Search for the cell housing the specified text and yield its [x, y] center coordinate. 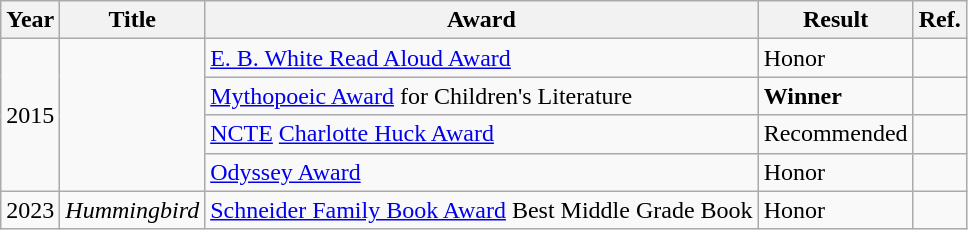
E. B. White Read Aloud Award [482, 58]
2023 [30, 210]
Mythopoeic Award for Children's Literature [482, 96]
Odyssey Award [482, 172]
2015 [30, 115]
Year [30, 20]
NCTE Charlotte Huck Award [482, 134]
Recommended [836, 134]
Award [482, 20]
Ref. [940, 20]
Title [132, 20]
Result [836, 20]
Schneider Family Book Award Best Middle Grade Book [482, 210]
Hummingbird [132, 210]
Winner [836, 96]
